Extract the (x, y) coordinate from the center of the cell holding the provided text.  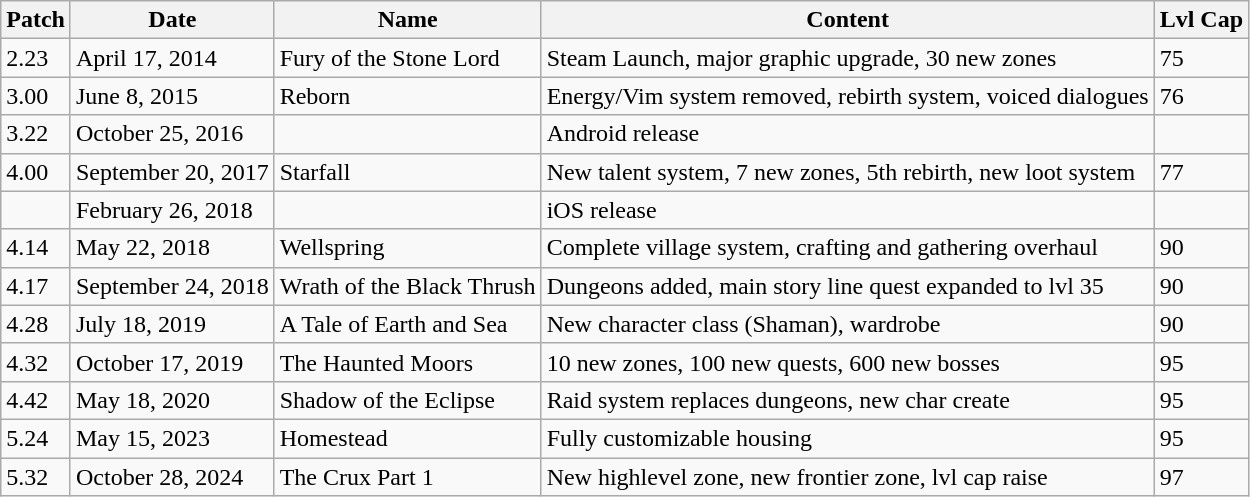
97 (1201, 477)
Starfall (408, 172)
September 20, 2017 (172, 172)
July 18, 2019 (172, 324)
February 26, 2018 (172, 210)
5.32 (36, 477)
May 18, 2020 (172, 400)
New character class (Shaman), wardrobe (848, 324)
May 15, 2023 (172, 438)
75 (1201, 58)
A Tale of Earth and Sea (408, 324)
Dungeons added, main story line quest expanded to lvl 35 (848, 286)
October 28, 2024 (172, 477)
October 17, 2019 (172, 362)
Lvl Cap (1201, 20)
10 new zones, 100 new quests, 600 new bosses (848, 362)
Android release (848, 134)
Shadow of the Eclipse (408, 400)
Wellspring (408, 248)
Wrath of the Black Thrush (408, 286)
Content (848, 20)
New talent system, 7 new zones, 5th rebirth, new loot system (848, 172)
October 25, 2016 (172, 134)
Fully customizable housing (848, 438)
2.23 (36, 58)
4.14 (36, 248)
Energy/Vim system removed, rebirth system, voiced dialogues (848, 96)
Complete village system, crafting and gathering overhaul (848, 248)
Fury of the Stone Lord (408, 58)
iOS release (848, 210)
76 (1201, 96)
Raid system replaces dungeons, new char create (848, 400)
3.22 (36, 134)
4.00 (36, 172)
June 8, 2015 (172, 96)
Date (172, 20)
The Crux Part 1 (408, 477)
Patch (36, 20)
May 22, 2018 (172, 248)
4.42 (36, 400)
Homestead (408, 438)
Name (408, 20)
April 17, 2014 (172, 58)
77 (1201, 172)
4.28 (36, 324)
4.17 (36, 286)
4.32 (36, 362)
New highlevel zone, new frontier zone, lvl cap raise (848, 477)
Reborn (408, 96)
Steam Launch, major graphic upgrade, 30 new zones (848, 58)
September 24, 2018 (172, 286)
The Haunted Moors (408, 362)
3.00 (36, 96)
5.24 (36, 438)
